Search for the cell housing the specified text and yield its [X, Y] center coordinate. 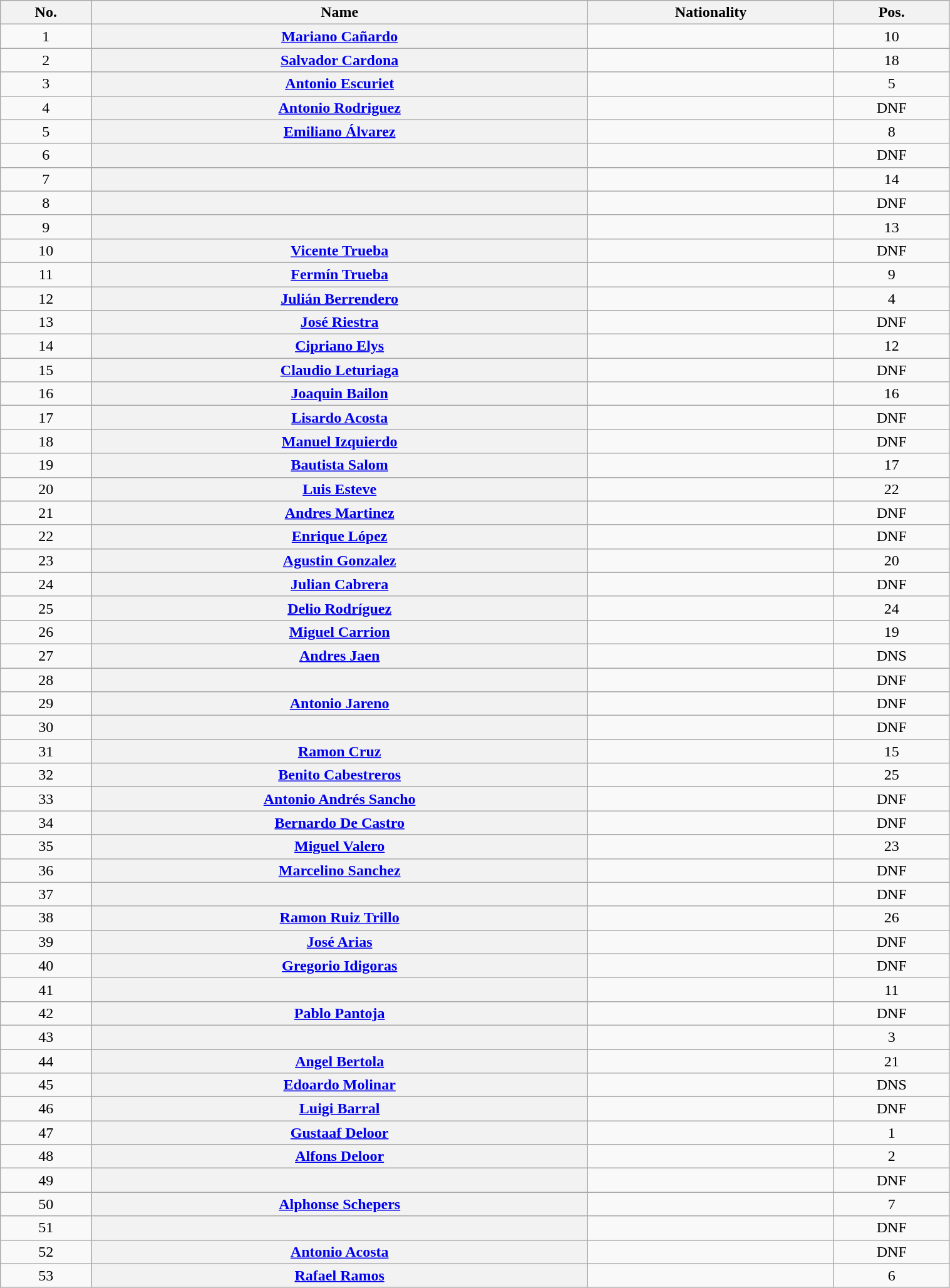
Claudio Leturiaga [339, 370]
Andres Jaen [339, 656]
Miguel Carrion [339, 632]
Rafael Ramos [339, 1275]
Cipriano Elys [339, 346]
53 [46, 1275]
36 [46, 870]
43 [46, 1037]
45 [46, 1085]
Antonio Rodriguez [339, 108]
46 [46, 1109]
José Arias [339, 942]
Ramon Ruiz Trillo [339, 918]
Delio Rodríguez [339, 608]
Gustaaf Deloor [339, 1133]
Julián Berrendero [339, 299]
37 [46, 894]
30 [46, 728]
41 [46, 989]
Ramon Cruz [339, 751]
40 [46, 966]
Miguel Valero [339, 847]
28 [46, 679]
50 [46, 1204]
Manuel Izquierdo [339, 441]
44 [46, 1061]
38 [46, 918]
Nationality [711, 13]
Antonio Andrés Sancho [339, 799]
Angel Bertola [339, 1061]
Gregorio Idigoras [339, 966]
34 [46, 823]
Bernardo De Castro [339, 823]
Antonio Escuriet [339, 84]
Fermín Trueba [339, 274]
Name [339, 13]
31 [46, 751]
42 [46, 1013]
Pablo Pantoja [339, 1013]
Luigi Barral [339, 1109]
Antonio Acosta [339, 1252]
Alphonse Schepers [339, 1204]
39 [46, 942]
51 [46, 1228]
Bautista Salom [339, 465]
Benito Cabestreros [339, 775]
Pos. [892, 13]
49 [46, 1180]
52 [46, 1252]
Salvador Cardona [339, 60]
29 [46, 704]
José Riestra [339, 322]
35 [46, 847]
Mariano Cañardo [339, 36]
33 [46, 799]
Joaquin Bailon [339, 394]
27 [46, 656]
Andres Martinez [339, 513]
Enrique López [339, 537]
Alfons Deloor [339, 1157]
Vicente Trueba [339, 250]
Antonio Jareno [339, 704]
47 [46, 1133]
No. [46, 13]
Emiliano Álvarez [339, 131]
48 [46, 1157]
Luis Esteve [339, 489]
Marcelino Sanchez [339, 870]
Agustin Gonzalez [339, 560]
Lisardo Acosta [339, 418]
Julian Cabrera [339, 584]
Edoardo Molinar [339, 1085]
32 [46, 775]
